Provide the [x, y] coordinate of the cell's center where the given text is located.  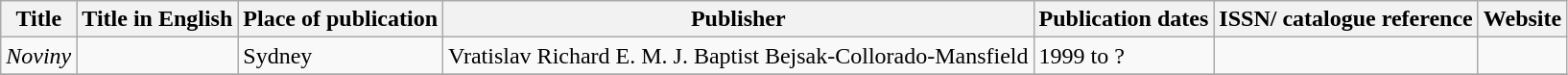
Publication dates [1124, 19]
Noviny [38, 56]
Place of publication [341, 19]
Vratislav Richard E. M. J. Baptist Bejsak-Collorado-Mansfield [739, 56]
ISSN/ catalogue reference [1345, 19]
Title [38, 19]
Sydney [341, 56]
Website [1522, 19]
Publisher [739, 19]
Title in English [157, 19]
1999 to ? [1124, 56]
